Capture the cell that displays the provided text and extract its (x, y) central coordinate. 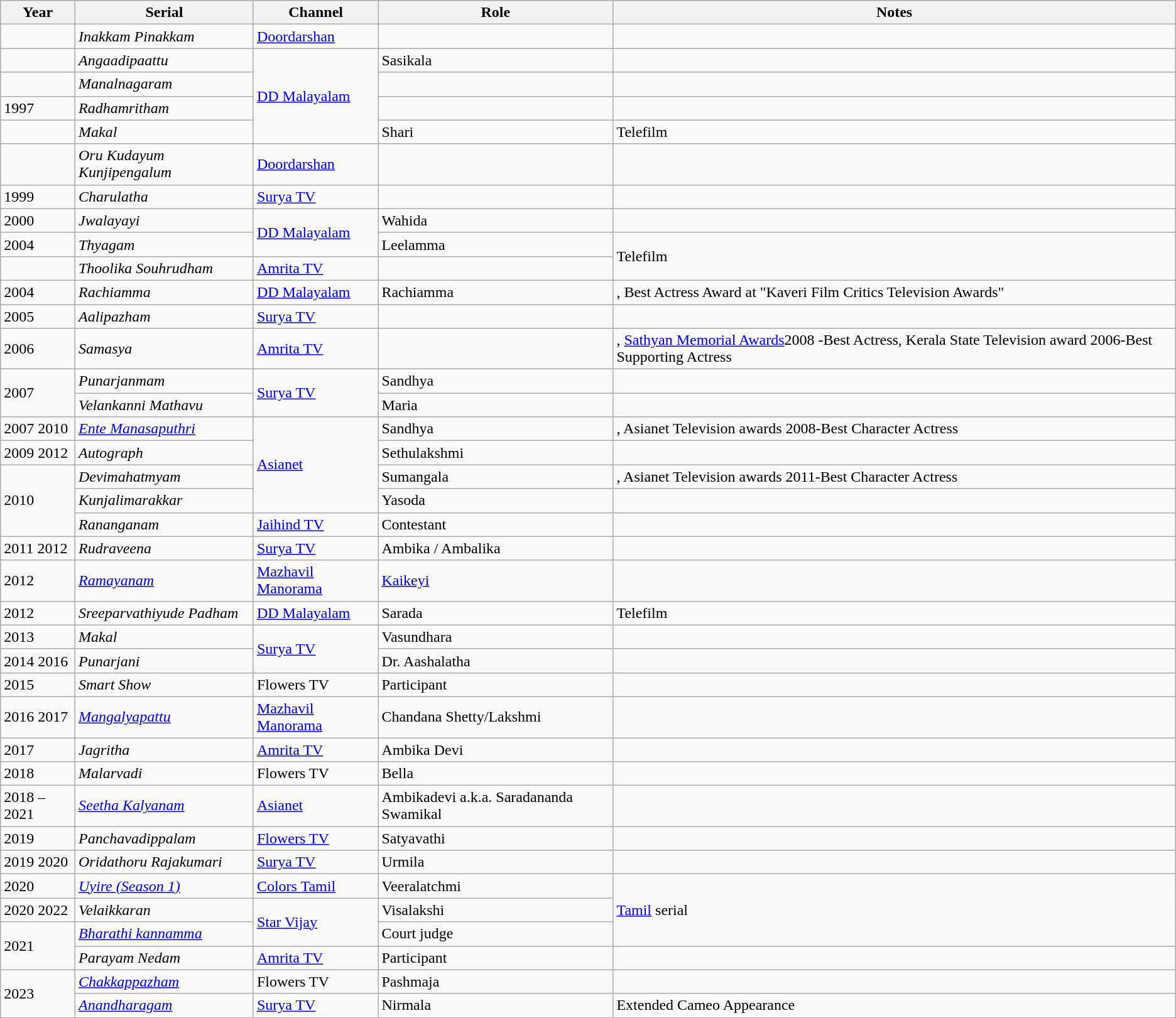
Leelamma (496, 244)
Star Vijay (315, 922)
Tamil serial (895, 910)
Nirmala (496, 1005)
Court judge (496, 934)
Malarvadi (164, 774)
, Asianet Television awards 2011-Best Character Actress (895, 477)
Angaadipaattu (164, 60)
2020 (38, 886)
Maria (496, 405)
Punarjani (164, 661)
Seetha Kalyanam (164, 806)
Devimahatmyam (164, 477)
Ambikadevi a.k.a. Saradananda Swamikal (496, 806)
Dr. Aashalatha (496, 661)
Jaihind TV (315, 524)
Charulatha (164, 197)
Samasya (164, 349)
Oridathoru Rajakumari (164, 862)
Extended Cameo Appearance (895, 1005)
Yasoda (496, 501)
Notes (895, 13)
Contestant (496, 524)
2005 (38, 316)
Wahida (496, 220)
Jwalayayi (164, 220)
2006 (38, 349)
2023 (38, 994)
Chakkappazham (164, 982)
Autograph (164, 453)
Channel (315, 13)
Ente Manasaputhri (164, 429)
Kaikeyi (496, 580)
Manalnagaram (164, 84)
Satyavathi (496, 838)
2010 (38, 501)
2000 (38, 220)
Colors Tamil (315, 886)
Anandharagam (164, 1005)
Vasundhara (496, 637)
2017 (38, 749)
Sethulakshmi (496, 453)
Jagritha (164, 749)
Oru Kudayum Kunjipengalum (164, 165)
2016 2017 (38, 717)
2019 (38, 838)
Punarjanmam (164, 381)
Pashmaja (496, 982)
2021 (38, 946)
Serial (164, 13)
Velaikkaran (164, 910)
2020 2022 (38, 910)
Thyagam (164, 244)
2009 2012 (38, 453)
2013 (38, 637)
Role (496, 13)
Bharathi kannamma (164, 934)
1997 (38, 108)
Sreeparvathiyude Padham (164, 613)
2007 2010 (38, 429)
Urmila (496, 862)
Sasikala (496, 60)
2014 2016 (38, 661)
Year (38, 13)
, Best Actress Award at "Kaveri Film Critics Television Awards" (895, 292)
Sarada (496, 613)
Velankanni Mathavu (164, 405)
Ambika / Ambalika (496, 548)
Parayam Nedam (164, 958)
1999 (38, 197)
Uyire (Season 1) (164, 886)
Mangalyapattu (164, 717)
2011 2012 (38, 548)
Sumangala (496, 477)
Bella (496, 774)
Smart Show (164, 685)
Visalakshi (496, 910)
2007 (38, 393)
Veeralatchmi (496, 886)
Chandana Shetty/Lakshmi (496, 717)
Ramayanam (164, 580)
2015 (38, 685)
Kunjalimarakkar (164, 501)
, Asianet Television awards 2008-Best Character Actress (895, 429)
Thoolika Souhrudham (164, 268)
Aalipazham (164, 316)
Radhamritham (164, 108)
Ambika Devi (496, 749)
2018 (38, 774)
2019 2020 (38, 862)
2018 – 2021 (38, 806)
, Sathyan Memorial Awards2008 -Best Actress, Kerala State Television award 2006-Best Supporting Actress (895, 349)
Inakkam Pinakkam (164, 36)
Rudraveena (164, 548)
Panchavadippalam (164, 838)
Rananganam (164, 524)
Shari (496, 132)
